Scan for the cell matching the given text and deliver its (x, y) coordinate at center. 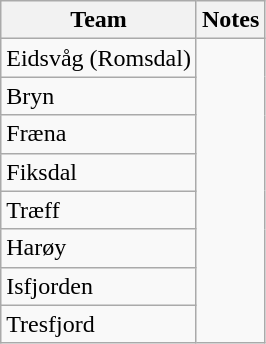
Tresfjord (99, 324)
Træff (99, 210)
Isfjorden (99, 286)
Eidsvåg (Romsdal) (99, 58)
Notes (230, 20)
Harøy (99, 248)
Bryn (99, 96)
Fiksdal (99, 172)
Team (99, 20)
Fræna (99, 134)
